Scan for the cell matching the given text and deliver its (X, Y) coordinate at center. 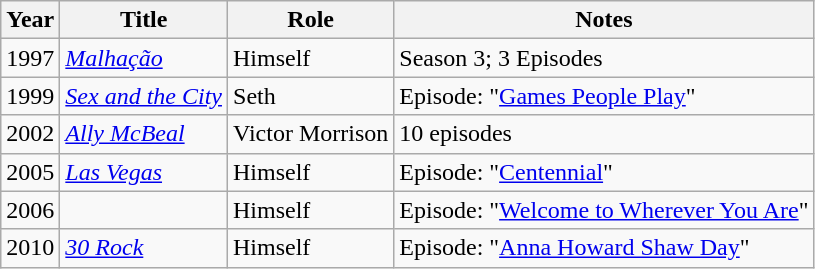
Ally McBeal (144, 134)
Las Vegas (144, 172)
Role (311, 20)
2010 (30, 248)
Episode: "Games People Play" (604, 96)
Title (144, 20)
Victor Morrison (311, 134)
10 episodes (604, 134)
30 Rock (144, 248)
Seth (311, 96)
Episode: "Anna Howard Shaw Day" (604, 248)
Episode: "Centennial" (604, 172)
2005 (30, 172)
Year (30, 20)
Malhação (144, 58)
2002 (30, 134)
1997 (30, 58)
Notes (604, 20)
1999 (30, 96)
Sex and the City (144, 96)
Episode: "Welcome to Wherever You Are" (604, 210)
2006 (30, 210)
Season 3; 3 Episodes (604, 58)
